Determine the [X, Y] coordinate at the center of the cell enclosing the given text.  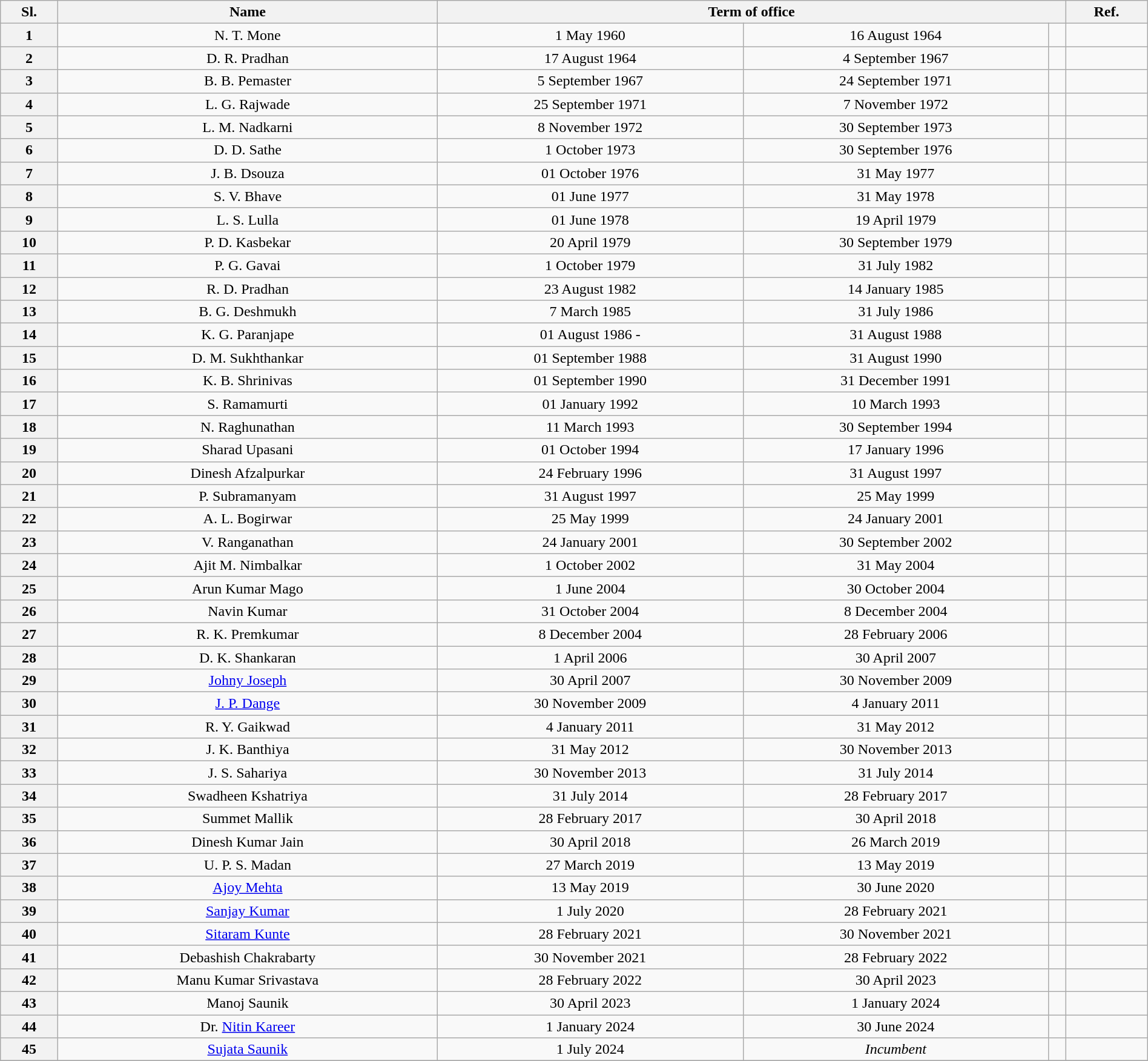
D. K. Shankaran [247, 657]
Manu Kumar Srivastava [247, 980]
Sharad Upasani [247, 450]
Dr. Nitin Kareer [247, 1026]
15 [29, 358]
U. P. S. Madan [247, 865]
Sitaram Kunte [247, 934]
1 October 1979 [590, 265]
1 May 1960 [590, 35]
14 January 1985 [896, 289]
26 March 2019 [896, 842]
20 April 1979 [590, 242]
3 [29, 81]
01 September 1990 [590, 381]
K. G. Paranjape [247, 335]
30 October 2004 [896, 588]
V. Ranganathan [247, 542]
Incumbent [896, 1049]
1 April 2006 [590, 657]
31 July 1982 [896, 265]
Ajoy Mehta [247, 888]
44 [29, 1026]
D. R. Pradhan [247, 58]
Dinesh Afzalpurkar [247, 473]
18 [29, 427]
B. G. Deshmukh [247, 312]
S. Ramamurti [247, 404]
17 [29, 404]
17 August 1964 [590, 58]
31 May 1978 [896, 196]
1 October 2002 [590, 565]
9 [29, 219]
43 [29, 1003]
R. Y. Gaikwad [247, 727]
31 May 1977 [896, 173]
28 February 2006 [896, 634]
35 [29, 819]
20 [29, 473]
Sanjay Kumar [247, 911]
Debashish Chakrabarty [247, 957]
36 [29, 842]
1 June 2004 [590, 588]
41 [29, 957]
S. V. Bhave [247, 196]
24 September 1971 [896, 81]
33 [29, 773]
5 [29, 127]
26 [29, 611]
N. Raghunathan [247, 427]
01 June 1978 [590, 219]
Ajit M. Nimbalkar [247, 565]
7 [29, 173]
31 August 1988 [896, 335]
16 August 1964 [896, 35]
24 February 1996 [590, 473]
42 [29, 980]
R. K. Premkumar [247, 634]
L. G. Rajwade [247, 104]
25 September 1971 [590, 104]
17 January 1996 [896, 450]
1 [29, 35]
Sl. [29, 12]
23 August 1982 [590, 289]
1 July 2020 [590, 911]
25 [29, 588]
19 April 1979 [896, 219]
L. S. Lulla [247, 219]
01 October 1976 [590, 173]
31 July 1986 [896, 312]
P. G. Gavai [247, 265]
28 [29, 657]
40 [29, 934]
13 [29, 312]
P. Subramanyam [247, 496]
30 June 2024 [896, 1026]
22 [29, 519]
34 [29, 796]
D. M. Sukhthankar [247, 358]
23 [29, 542]
38 [29, 888]
J. K. Banthiya [247, 750]
27 [29, 634]
31 [29, 727]
30 September 1994 [896, 427]
Johny Joseph [247, 681]
Term of office [751, 12]
Sujata Saunik [247, 1049]
31 August 1990 [896, 358]
30 September 2002 [896, 542]
39 [29, 911]
11 [29, 265]
Swadheen Kshatriya [247, 796]
5 September 1967 [590, 81]
4 [29, 104]
J. S. Sahariya [247, 773]
R. D. Pradhan [247, 289]
Dinesh Kumar Jain [247, 842]
29 [29, 681]
24 [29, 565]
01 August 1986 - [590, 335]
10 March 1993 [896, 404]
8 [29, 196]
01 October 1994 [590, 450]
J. B. Dsouza [247, 173]
7 March 1985 [590, 312]
N. T. Mone [247, 35]
10 [29, 242]
Arun Kumar Mago [247, 588]
4 September 1967 [896, 58]
2 [29, 58]
7 November 1972 [896, 104]
30 September 1976 [896, 150]
14 [29, 335]
Manoj Saunik [247, 1003]
19 [29, 450]
30 September 1973 [896, 127]
12 [29, 289]
45 [29, 1049]
01 January 1992 [590, 404]
27 March 2019 [590, 865]
31 October 2004 [590, 611]
J. P. Dange [247, 704]
A. L. Bogirwar [247, 519]
Name [247, 12]
1 October 1973 [590, 150]
31 May 2004 [896, 565]
30 June 2020 [896, 888]
P. D. Kasbekar [247, 242]
Navin Kumar [247, 611]
Ref. [1107, 12]
K. B. Shrinivas [247, 381]
37 [29, 865]
30 September 1979 [896, 242]
31 December 1991 [896, 381]
16 [29, 381]
B. B. Pemaster [247, 81]
30 [29, 704]
32 [29, 750]
D. D. Sathe [247, 150]
21 [29, 496]
Summet Mallik [247, 819]
01 June 1977 [590, 196]
6 [29, 150]
01 September 1988 [590, 358]
11 March 1993 [590, 427]
8 November 1972 [590, 127]
1 July 2024 [590, 1049]
L. M. Nadkarni [247, 127]
